Pinpoint the cell where the given text exists, returning its [x, y] midpoint coordinate. 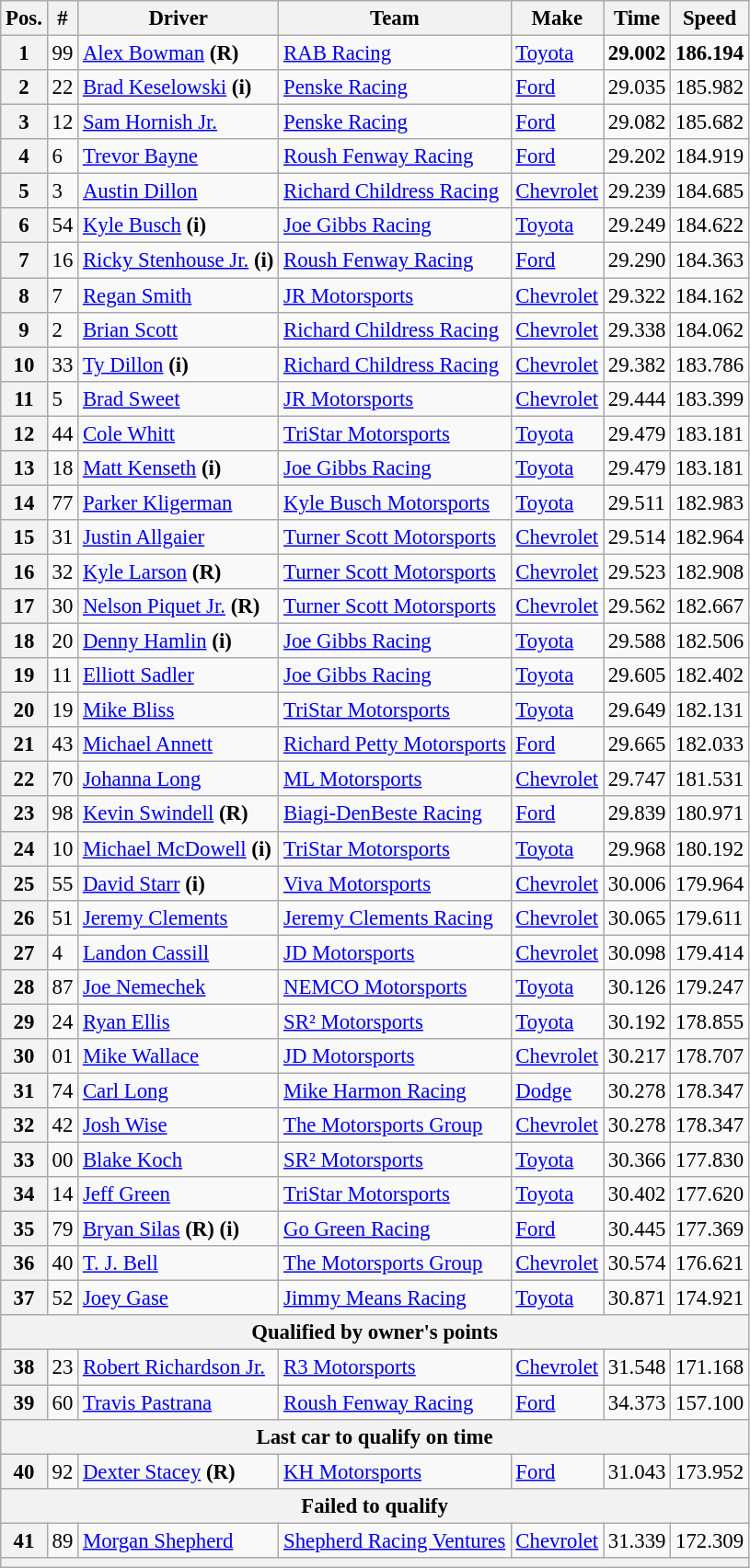
177.369 [710, 1229]
Jimmy Means Racing [395, 1298]
35 [24, 1229]
Alex Bowman (R) [179, 53]
41 [24, 1540]
29.002 [637, 53]
29.249 [637, 225]
30.402 [637, 1194]
NEMCO Motorsports [395, 987]
55 [63, 883]
184.919 [710, 156]
Regan Smith [179, 295]
186.194 [710, 53]
26 [24, 917]
179.964 [710, 883]
Jeff Green [179, 1194]
29.665 [637, 744]
31.339 [637, 1540]
182.506 [710, 641]
171.168 [710, 1367]
39 [24, 1402]
29.968 [637, 848]
177.620 [710, 1194]
30.871 [637, 1298]
15 [24, 537]
Austin Dillon [179, 191]
Matt Kenseth (i) [179, 468]
31.548 [637, 1367]
T. J. Bell [179, 1263]
31.043 [637, 1471]
54 [63, 225]
Shepherd Racing Ventures [395, 1540]
99 [63, 53]
182.964 [710, 537]
Mike Harmon Racing [395, 1090]
51 [63, 917]
38 [24, 1367]
182.131 [710, 710]
29.514 [637, 537]
34.373 [637, 1402]
Trevor Bayne [179, 156]
00 [63, 1160]
Kyle Larson (R) [179, 571]
Biagi-DenBeste Racing [395, 814]
29.290 [637, 260]
29.338 [637, 329]
Qualified by owner's points [375, 1333]
25 [24, 883]
21 [24, 744]
Michael Annett [179, 744]
8 [24, 295]
# [63, 18]
182.667 [710, 606]
30.366 [637, 1160]
29.382 [637, 364]
Speed [710, 18]
Jeremy Clements [179, 917]
RAB Racing [395, 53]
Cole Whitt [179, 433]
29.444 [637, 398]
David Starr (i) [179, 883]
Viva Motorsports [395, 883]
178.707 [710, 1056]
180.971 [710, 814]
29.747 [637, 779]
Sam Hornish Jr. [179, 122]
1 [24, 53]
Brian Scott [179, 329]
29.523 [637, 571]
98 [63, 814]
Joey Gase [179, 1298]
Travis Pastrana [179, 1402]
74 [63, 1090]
Bryan Silas (R) (i) [179, 1229]
44 [63, 433]
Brad Keselowski (i) [179, 87]
01 [63, 1056]
157.100 [710, 1402]
182.908 [710, 571]
29.035 [637, 87]
70 [63, 779]
9 [24, 329]
29.202 [637, 156]
183.399 [710, 398]
184.162 [710, 295]
Dodge [557, 1090]
185.982 [710, 87]
Jeremy Clements Racing [395, 917]
180.192 [710, 848]
89 [63, 1540]
Elliott Sadler [179, 675]
Johanna Long [179, 779]
184.685 [710, 191]
30.098 [637, 952]
29.239 [637, 191]
Ricky Stenhouse Jr. (i) [179, 260]
KH Motorsports [395, 1471]
Josh Wise [179, 1125]
29.588 [637, 641]
Kyle Busch (i) [179, 225]
43 [63, 744]
29.562 [637, 606]
Justin Allgaier [179, 537]
Ty Dillon (i) [179, 364]
29.649 [637, 710]
173.952 [710, 1471]
Kevin Swindell (R) [179, 814]
36 [24, 1263]
17 [24, 606]
92 [63, 1471]
30.574 [637, 1263]
185.682 [710, 122]
ML Motorsports [395, 779]
Ryan Ellis [179, 1021]
Brad Sweet [179, 398]
Carl Long [179, 1090]
Make [557, 18]
181.531 [710, 779]
184.622 [710, 225]
30.192 [637, 1021]
178.855 [710, 1021]
29.322 [637, 295]
Failed to qualify [375, 1505]
179.414 [710, 952]
42 [63, 1125]
Dexter Stacey (R) [179, 1471]
R3 Motorsports [395, 1367]
29.082 [637, 122]
184.062 [710, 329]
30.065 [637, 917]
29.605 [637, 675]
177.830 [710, 1160]
182.033 [710, 744]
Landon Cassill [179, 952]
Joe Nemechek [179, 987]
179.247 [710, 987]
Pos. [24, 18]
29.839 [637, 814]
Go Green Racing [395, 1229]
29 [24, 1021]
172.309 [710, 1540]
Nelson Piquet Jr. (R) [179, 606]
Blake Koch [179, 1160]
79 [63, 1229]
182.983 [710, 502]
28 [24, 987]
Michael McDowell (i) [179, 848]
Driver [179, 18]
30.445 [637, 1229]
Kyle Busch Motorsports [395, 502]
77 [63, 502]
176.621 [710, 1263]
Last car to qualify on time [375, 1436]
174.921 [710, 1298]
60 [63, 1402]
179.611 [710, 917]
Team [395, 18]
183.786 [710, 364]
30.126 [637, 987]
Parker Kligerman [179, 502]
30.217 [637, 1056]
52 [63, 1298]
Richard Petty Motorsports [395, 744]
182.402 [710, 675]
87 [63, 987]
37 [24, 1298]
Time [637, 18]
Morgan Shepherd [179, 1540]
13 [24, 468]
Mike Bliss [179, 710]
Robert Richardson Jr. [179, 1367]
29.511 [637, 502]
Denny Hamlin (i) [179, 641]
Mike Wallace [179, 1056]
34 [24, 1194]
27 [24, 952]
30.006 [637, 883]
184.363 [710, 260]
